Extract the [X, Y] coordinate from the center of the cell holding the provided text.  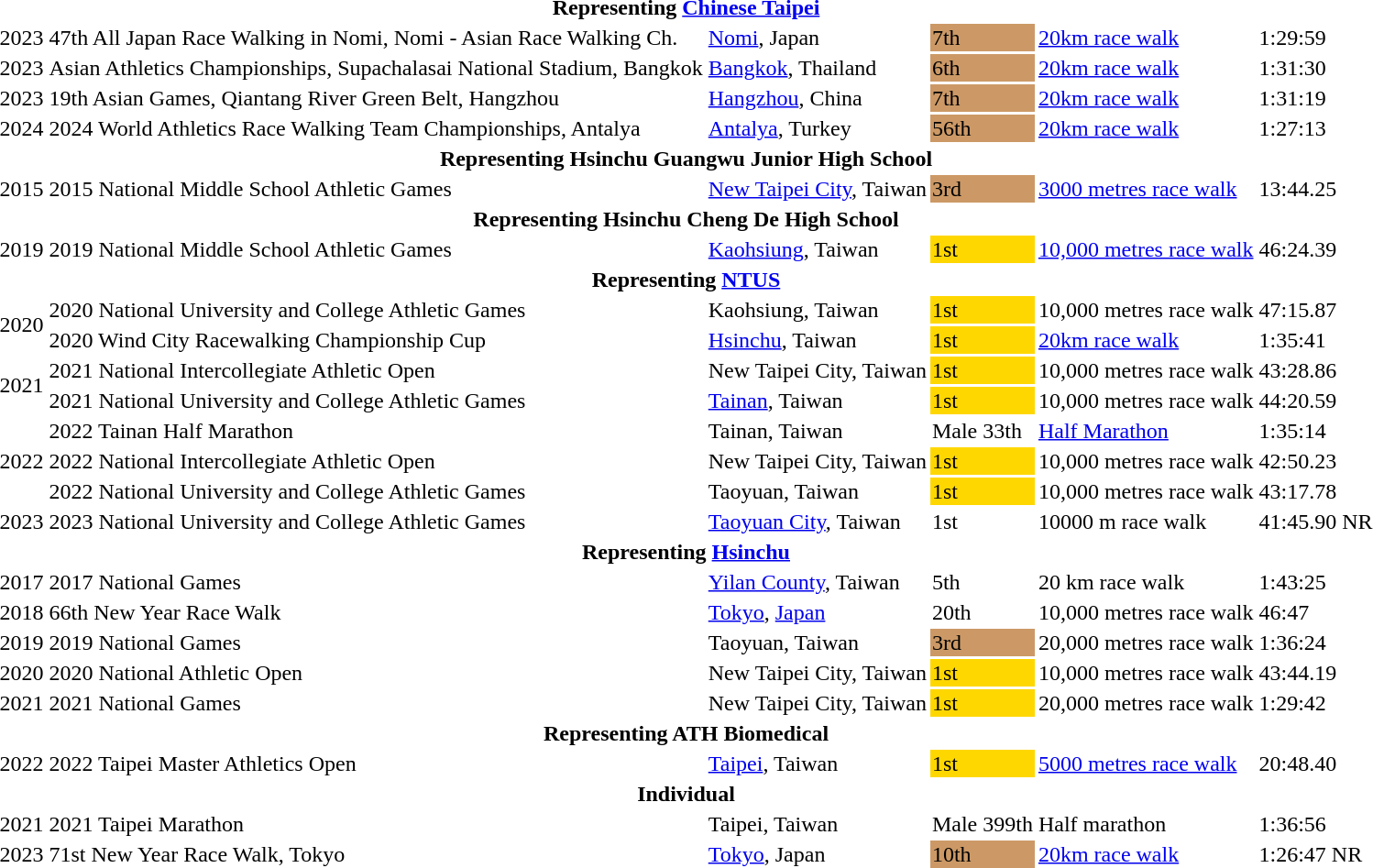
20 km race walk [1146, 582]
Antalya, Turkey [818, 128]
2024 World Athletics Race Walking Team Championships, Antalya [376, 128]
5000 metres race walk [1146, 764]
3000 metres race walk [1146, 189]
Asian Athletics Championships, Supachalasai National Stadium, Bangkok [376, 68]
Half marathon [1146, 824]
2022 Tainan Half Marathon [376, 431]
56th [983, 128]
Male 33th [983, 431]
2019 National Games [376, 643]
2022 Taipei Master Athletics Open [376, 764]
2021 Taipei Marathon [376, 824]
2019 National Middle School Athletic Games [376, 249]
66th New Year Race Walk [376, 612]
2021 National University and College Athletic Games [376, 401]
10th [983, 854]
2021 National Intercollegiate Athletic Open [376, 370]
Taoyuan City, Taiwan [818, 522]
2021 National Games [376, 703]
10000 m race walk [1146, 522]
2023 National University and College Athletic Games [376, 522]
Bangkok, Thailand [818, 68]
2017 National Games [376, 582]
2022 National University and College Athletic Games [376, 491]
2020 National University and College Athletic Games [376, 310]
Hangzhou, China [818, 98]
Half Marathon [1146, 431]
19th Asian Games, Qiantang River Green Belt, Hangzhou [376, 98]
6th [983, 68]
2015 National Middle School Athletic Games [376, 189]
71st New Year Race Walk, Tokyo [376, 854]
5th [983, 582]
Yilan County, Taiwan [818, 582]
47th All Japan Race Walking in Nomi, Nomi - Asian Race Walking Ch. [376, 38]
2020 National Athletic Open [376, 673]
2020 Wind City Racewalking Championship Cup [376, 340]
Nomi, Japan [818, 38]
2022 National Intercollegiate Athletic Open [376, 461]
Male 399th [983, 824]
Hsinchu, Taiwan [818, 340]
20th [983, 612]
